From the cell containing the given text, extract its center point as [X, Y] coordinate. 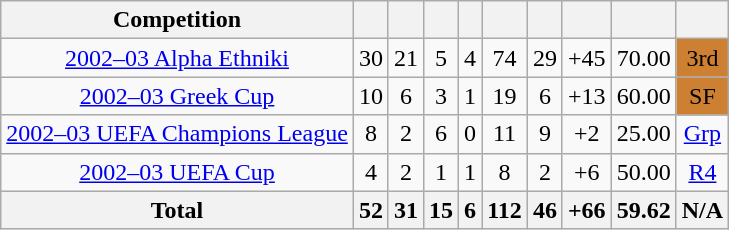
29 [544, 58]
74 [505, 58]
2002–03 Greek Cup [178, 96]
25.00 [644, 134]
112 [505, 210]
30 [370, 58]
0 [470, 134]
21 [406, 58]
+2 [586, 134]
+13 [586, 96]
46 [544, 210]
Competition [178, 20]
9 [544, 134]
19 [505, 96]
2002–03 UEFA Champions League [178, 134]
10 [370, 96]
+45 [586, 58]
31 [406, 210]
60.00 [644, 96]
59.62 [644, 210]
15 [440, 210]
N/A [702, 210]
SF [702, 96]
50.00 [644, 172]
+66 [586, 210]
3 [440, 96]
5 [440, 58]
2002–03 UEFA Cup [178, 172]
11 [505, 134]
2002–03 Alpha Ethniki [178, 58]
Total [178, 210]
R4 [702, 172]
70.00 [644, 58]
+6 [586, 172]
Grp [702, 134]
3rd [702, 58]
52 [370, 210]
